Return [X, Y] of the center of cell containing provided text 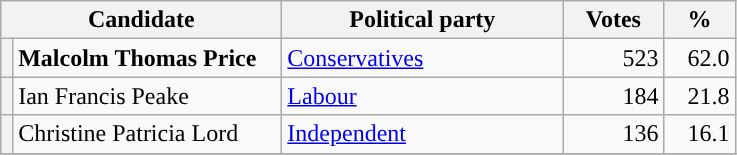
% [700, 20]
Candidate [142, 20]
Ian Francis Peake [148, 96]
Votes [614, 20]
Christine Patricia Lord [148, 134]
62.0 [700, 58]
Malcolm Thomas Price [148, 58]
184 [614, 96]
523 [614, 58]
136 [614, 134]
21.8 [700, 96]
Independent [422, 134]
16.1 [700, 134]
Labour [422, 96]
Conservatives [422, 58]
Political party [422, 20]
